Return [X, Y] of the center of cell containing provided text 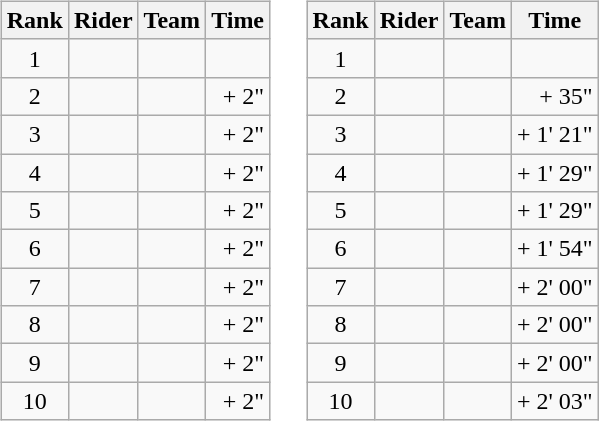
+ 2' 03" [554, 401]
+ 35" [554, 96]
+ 1' 54" [554, 249]
+ 1' 21" [554, 134]
